For the text-containing cell, return its midpoint in [x, y] coordinate format. 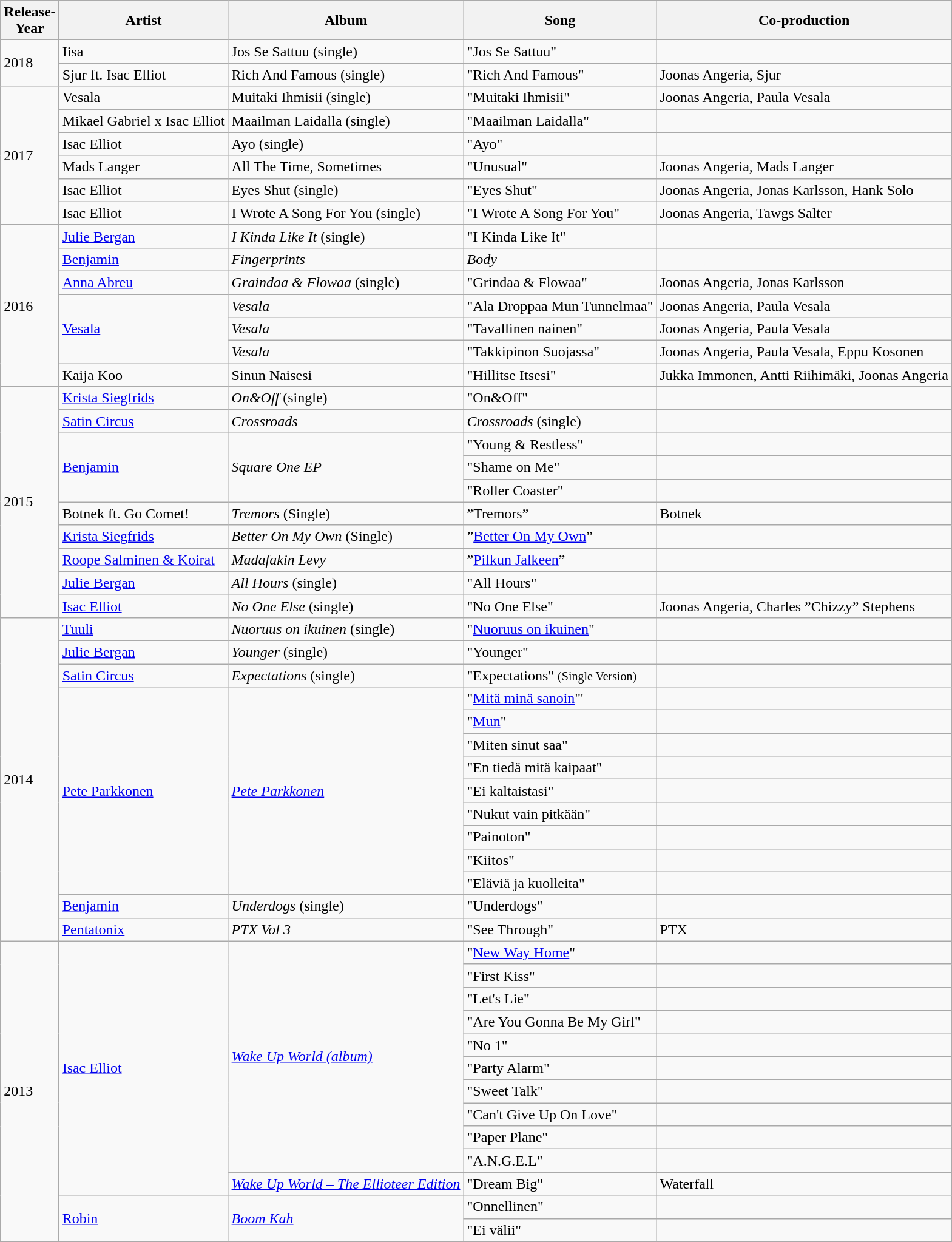
Anna Abreu [143, 282]
"Younger" [560, 652]
PTX [804, 929]
"A.N.G.E.L" [560, 1161]
2017 [30, 155]
"Young & Restless" [560, 444]
"Dream Big" [560, 1184]
"Mitä minä sanoin"' [560, 699]
"See Through" [560, 929]
Ayo (single) [346, 144]
"Eyes Shut" [560, 190]
2016 [30, 305]
"Expectations" (Single Version) [560, 676]
Younger (single) [346, 652]
Iisa [143, 52]
"Paper Plane" [560, 1138]
Robin [143, 1218]
Madafakin Levy [346, 560]
Sinun Naisesi [346, 375]
"First Kiss" [560, 976]
"Nukut vain pitkään" [560, 814]
"Tavallinen nainen" [560, 329]
Joonas Angeria, Mads Langer [804, 167]
PTX Vol 3 [346, 929]
Kaija Koo [143, 375]
"Ayo" [560, 144]
"Party Alarm" [560, 1068]
2014 [30, 779]
"Muitaki Ihmisii" [560, 98]
"Roller Coaster" [560, 490]
"Ei välii" [560, 1230]
"Nuoruus on ikuinen" [560, 629]
Nuoruus on ikuinen (single) [346, 629]
"Rich And Famous" [560, 75]
Jukka Immonen, Antti Riihimäki, Joonas Angeria [804, 375]
Rich And Famous (single) [346, 75]
"Takkipinon Suojassa" [560, 352]
"Underdogs" [560, 906]
Waterfall [804, 1184]
"Kiitos" [560, 860]
Release-Year [30, 21]
Joonas Angeria, Sjur [804, 75]
2018 [30, 63]
2015 [30, 503]
Co-production [804, 21]
Underdogs (single) [346, 906]
"Hillitse Itsesi" [560, 375]
"Onnellinen" [560, 1207]
Joonas Angeria, Jonas Karlsson [804, 282]
”Tremors” [560, 514]
Song [560, 21]
Eyes Shut (single) [346, 190]
Pentatonix [143, 929]
"Sweet Talk" [560, 1091]
"I Wrote A Song For You" [560, 213]
Boom Kah [346, 1218]
"Ei kaltaistasi" [560, 791]
Mads Langer [143, 167]
"No One Else" [560, 606]
Mikael Gabriel x Isac Elliot [143, 121]
Maailman Laidalla (single) [346, 121]
Sjur ft. Isac Elliot [143, 75]
"Ala Droppaa Mun Tunnelmaa" [560, 305]
Botnek [804, 514]
All The Time, Sometimes [346, 167]
”Better On My Own” [560, 537]
"Mun" [560, 722]
"Painoton" [560, 837]
"Grindaa & Flowaa" [560, 282]
Roope Salminen & Koirat [143, 560]
2013 [30, 1091]
Muitaki Ihmisii (single) [346, 98]
Jos Se Sattuu (single) [346, 52]
Crossroads (single) [560, 421]
I Wrote A Song For You (single) [346, 213]
"I Kinda Like It" [560, 236]
Tuuli [143, 629]
Better On My Own (Single) [346, 537]
All Hours (single) [346, 583]
"All Hours" [560, 583]
"On&Off" [560, 398]
Fingerprints [346, 259]
No One Else (single) [346, 606]
Album [346, 21]
”Pilkun Jalkeen” [560, 560]
"Can't Give Up On Love" [560, 1115]
Graindaa & Flowaa (single) [346, 282]
Joonas Angeria, Jonas Karlsson, Hank Solo [804, 190]
"Eläviä ja kuolleita" [560, 883]
"Let's Lie" [560, 999]
Wake Up World (album) [346, 1056]
"Are You Gonna Be My Girl" [560, 1022]
Joonas Angeria, Paula Vesala, Eppu Kosonen [804, 352]
Expectations (single) [346, 676]
"En tiedä mitä kaipaat" [560, 768]
Joonas Angeria, Tawgs Salter [804, 213]
"Shame on Me" [560, 467]
Artist [143, 21]
"Maailman Laidalla" [560, 121]
Tremors (Single) [346, 514]
Body [560, 259]
"Unusual" [560, 167]
"Jos Se Sattuu" [560, 52]
Wake Up World – The Ellioteer Edition [346, 1184]
"New Way Home" [560, 952]
Joonas Angeria, Charles ”Chizzy” Stephens [804, 606]
I Kinda Like It (single) [346, 236]
"No 1" [560, 1045]
Square One EP [346, 467]
On&Off (single) [346, 398]
Botnek ft. Go Comet! [143, 514]
"Miten sinut saa" [560, 745]
Crossroads [346, 421]
